Capture the cell that displays the provided text and extract its [x, y] central coordinate. 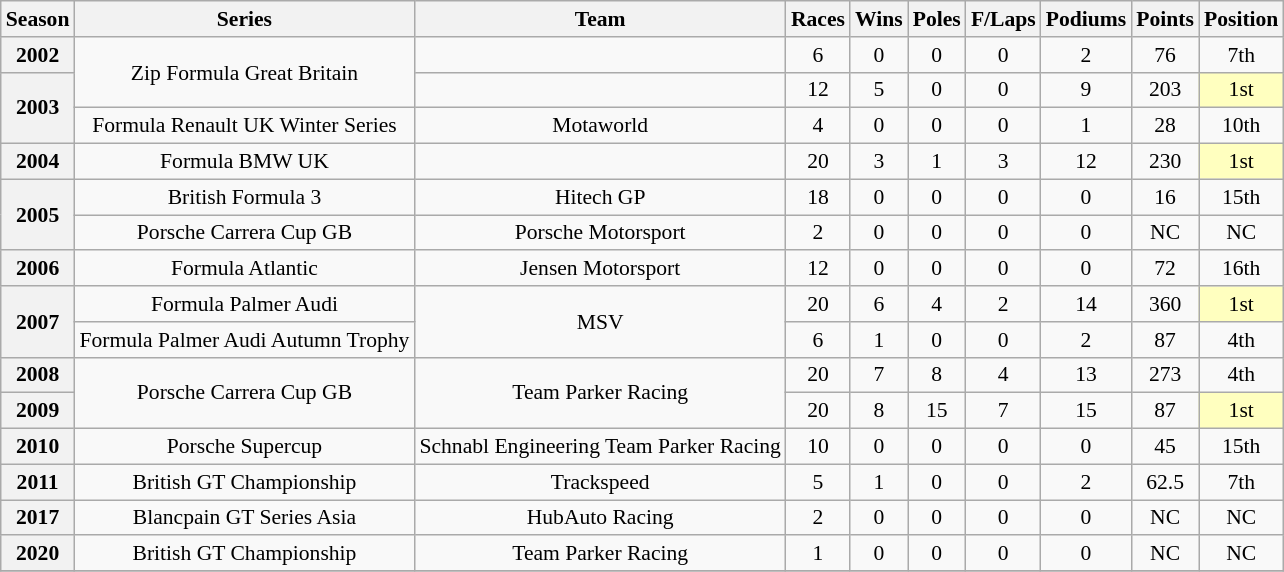
Zip Formula Great Britain [244, 72]
Porsche Motorsport [600, 233]
Trackspeed [600, 482]
Podiums [1086, 19]
HubAuto Racing [600, 518]
Points [1165, 19]
Hitech GP [600, 197]
18 [818, 197]
British Formula 3 [244, 197]
Formula Palmer Audi [244, 304]
Formula BMW UK [244, 162]
Formula Atlantic [244, 269]
13 [1086, 375]
76 [1165, 55]
62.5 [1165, 482]
2007 [38, 322]
9 [1086, 90]
360 [1165, 304]
2020 [38, 554]
2002 [38, 55]
273 [1165, 375]
10th [1241, 126]
Formula Palmer Audi Autumn Trophy [244, 340]
72 [1165, 269]
203 [1165, 90]
Poles [937, 19]
2004 [38, 162]
2008 [38, 375]
2006 [38, 269]
Season [38, 19]
2017 [38, 518]
Porsche Supercup [244, 447]
2009 [38, 411]
Team [600, 19]
45 [1165, 447]
2010 [38, 447]
28 [1165, 126]
MSV [600, 322]
Wins [879, 19]
F/Laps [1004, 19]
2011 [38, 482]
Formula Renault UK Winter Series [244, 126]
10 [818, 447]
Schnabl Engineering Team Parker Racing [600, 447]
16th [1241, 269]
230 [1165, 162]
Motaworld [600, 126]
16 [1165, 197]
Series [244, 19]
14 [1086, 304]
Jensen Motorsport [600, 269]
Races [818, 19]
2003 [38, 108]
Blancpain GT Series Asia [244, 518]
2005 [38, 214]
Position [1241, 19]
